Scan for the cell matching the given text and deliver its (X, Y) coordinate at center. 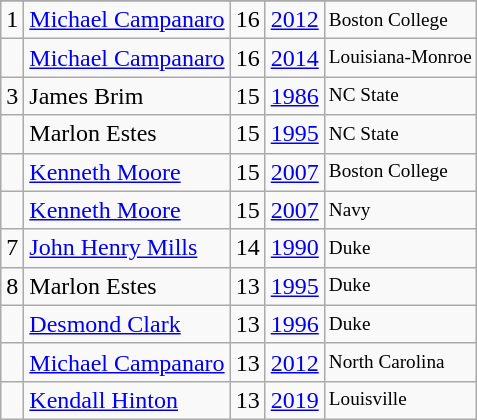
14 (248, 248)
James Brim (127, 96)
Desmond Clark (127, 324)
Louisville (400, 400)
Navy (400, 210)
1986 (294, 96)
Louisiana-Monroe (400, 58)
2014 (294, 58)
1996 (294, 324)
3 (12, 96)
John Henry Mills (127, 248)
2019 (294, 400)
8 (12, 286)
7 (12, 248)
1990 (294, 248)
North Carolina (400, 362)
Kendall Hinton (127, 400)
1 (12, 20)
